Search for the cell housing the specified text and yield its (x, y) center coordinate. 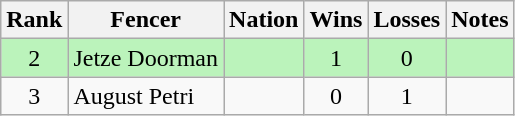
August Petri (146, 96)
Jetze Doorman (146, 58)
Nation (264, 20)
Rank (34, 20)
2 (34, 58)
Losses (407, 20)
3 (34, 96)
Wins (336, 20)
Notes (480, 20)
Fencer (146, 20)
